Capture the cell that displays the provided text and extract its [x, y] central coordinate. 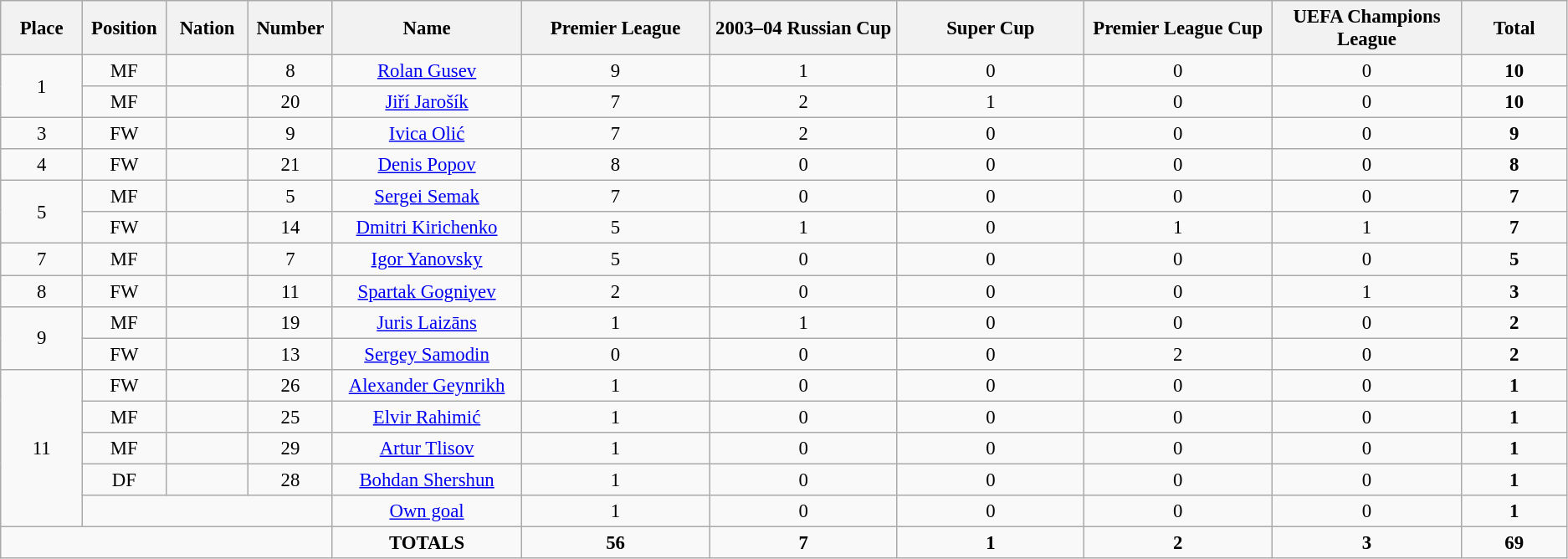
Ivica Olić [427, 134]
2003–04 Russian Cup [803, 28]
Own goal [427, 511]
Premier League Cup [1178, 28]
Igor Yanovsky [427, 259]
Position [124, 28]
Super Cup [991, 28]
TOTALS [427, 542]
19 [290, 322]
Number [290, 28]
13 [290, 354]
56 [616, 542]
69 [1514, 542]
25 [290, 417]
26 [290, 385]
Premier League [616, 28]
Name [427, 28]
Bohdan Shershun [427, 480]
Denis Popov [427, 165]
Sergey Samodin [427, 354]
Elvir Rahimić [427, 417]
21 [290, 165]
UEFA Champions League [1367, 28]
Rolan Gusev [427, 71]
28 [290, 480]
Sergei Semak [427, 197]
Juris Laizāns [427, 322]
29 [290, 449]
20 [290, 102]
Place [42, 28]
Alexander Geynrikh [427, 385]
14 [290, 228]
Jiří Jarošík [427, 102]
Nation [208, 28]
Spartak Gogniyev [427, 291]
Dmitri Kirichenko [427, 228]
DF [124, 480]
4 [42, 165]
Artur Tlisov [427, 449]
Total [1514, 28]
